Scan for the cell matching the given text and deliver its (x, y) coordinate at center. 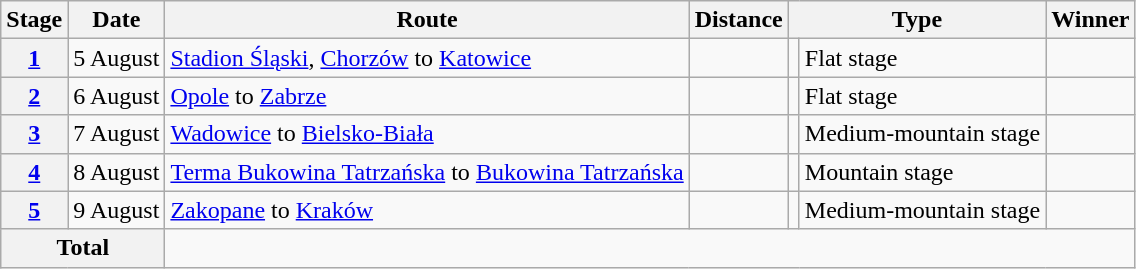
9 August (116, 210)
7 August (116, 134)
Terma Bukowina Tatrzańska to Bukowina Tatrzańska (427, 172)
8 August (116, 172)
Mountain stage (922, 172)
1 (34, 58)
Type (916, 20)
Zakopane to Kraków (427, 210)
Winner (1090, 20)
5 August (116, 58)
Total (83, 248)
4 (34, 172)
Date (116, 20)
Distance (738, 20)
Stadion Śląski, Chorzów to Katowice (427, 58)
3 (34, 134)
6 August (116, 96)
Opole to Zabrze (427, 96)
5 (34, 210)
2 (34, 96)
Stage (34, 20)
Wadowice to Bielsko-Biała (427, 134)
Route (427, 20)
